Return (x, y) of the center of cell containing provided text 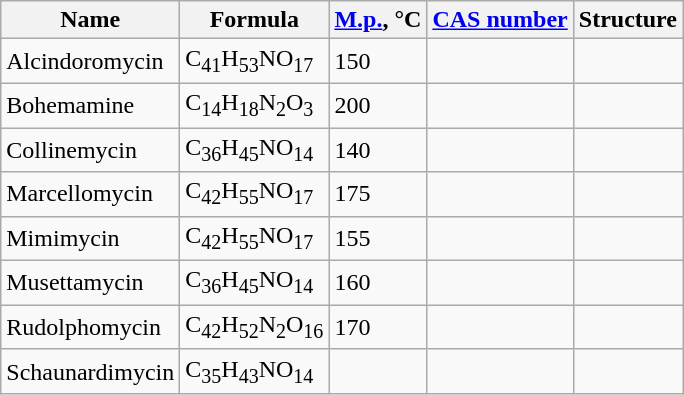
Musettamycin (90, 283)
Collinemycin (90, 150)
Rudolphomycin (90, 327)
Structure (628, 20)
Name (90, 20)
175 (378, 194)
140 (378, 150)
155 (378, 238)
Schaunardimycin (90, 371)
CAS number (500, 20)
C14H18N2O3 (254, 105)
C35H43NO14 (254, 371)
Mimimycin (90, 238)
Marcellomycin (90, 194)
Formula (254, 20)
200 (378, 105)
C41H53NO17 (254, 61)
Bohemamine (90, 105)
C42H52N2O16 (254, 327)
160 (378, 283)
M.p., °C (378, 20)
150 (378, 61)
170 (378, 327)
Alcindoromycin (90, 61)
